Find where the given text appears and provide that cell's center as (X, Y) coordinate. 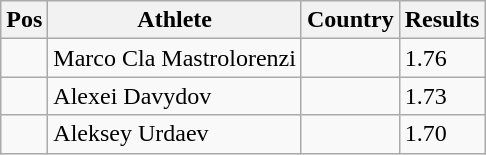
Alexei Davydov (175, 96)
1.73 (442, 96)
Athlete (175, 20)
1.76 (442, 58)
Marco Cla Mastrolorenzi (175, 58)
Country (350, 20)
Aleksey Urdaev (175, 134)
Results (442, 20)
1.70 (442, 134)
Pos (24, 20)
